Locate the cell with the specified text and output its [x, y] center coordinate. 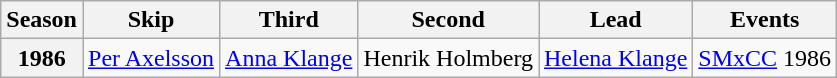
Third [289, 20]
Helena Klange [615, 58]
Skip [150, 20]
Anna Klange [289, 58]
Second [448, 20]
1986 [42, 58]
Lead [615, 20]
Henrik Holmberg [448, 58]
Per Axelsson [150, 58]
Season [42, 20]
SMxCC 1986 [765, 58]
Events [765, 20]
